Return (x, y) of the center of cell containing provided text 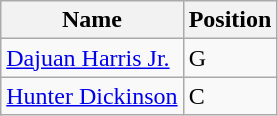
G (230, 58)
Position (230, 20)
Name (92, 20)
Dajuan Harris Jr. (92, 58)
Hunter Dickinson (92, 96)
C (230, 96)
